Scan for the cell matching the given text and deliver its [x, y] coordinate at center. 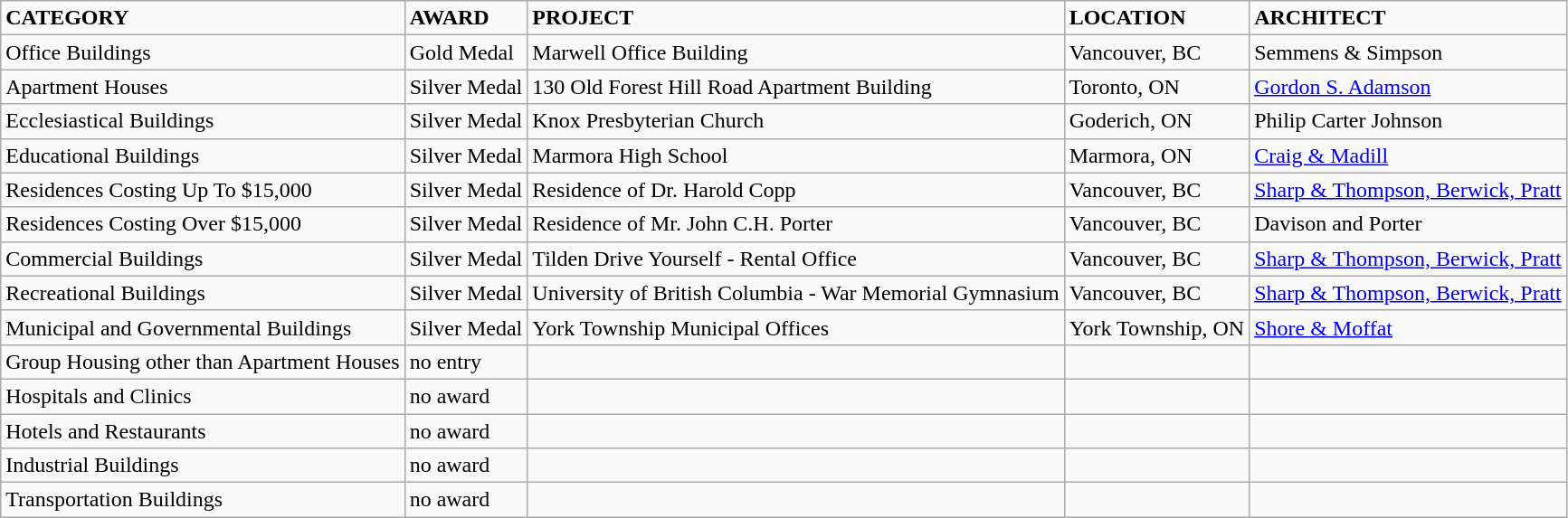
Hospitals and Clinics [203, 396]
Philip Carter Johnson [1408, 121]
130 Old Forest Hill Road Apartment Building [796, 87]
Residences Costing Up To $15,000 [203, 190]
York Township, ON [1156, 327]
Residence of Mr. John C.H. Porter [796, 224]
Ecclesiastical Buildings [203, 121]
Davison and Porter [1408, 224]
Semmens & Simpson [1408, 52]
LOCATION [1156, 18]
Gordon S. Adamson [1408, 87]
Shore & Moffat [1408, 327]
Tilden Drive Yourself - Rental Office [796, 259]
Transportation Buildings [203, 500]
Hotels and Restaurants [203, 431]
ARCHITECT [1408, 18]
Municipal and Governmental Buildings [203, 327]
Gold Medal [466, 52]
Marmora High School [796, 155]
Apartment Houses [203, 87]
Marmora, ON [1156, 155]
AWARD [466, 18]
CATEGORY [203, 18]
Marwell Office Building [796, 52]
no entry [466, 362]
Industrial Buildings [203, 466]
Group Housing other than Apartment Houses [203, 362]
Residence of Dr. Harold Copp [796, 190]
PROJECT [796, 18]
Office Buildings [203, 52]
Educational Buildings [203, 155]
Craig & Madill [1408, 155]
Residences Costing Over $15,000 [203, 224]
Toronto, ON [1156, 87]
Goderich, ON [1156, 121]
Knox Presbyterian Church [796, 121]
York Township Municipal Offices [796, 327]
Recreational Buildings [203, 293]
Commercial Buildings [203, 259]
University of British Columbia - War Memorial Gymnasium [796, 293]
